Output the (X, Y) coordinate of the center of the cell containing the given text.  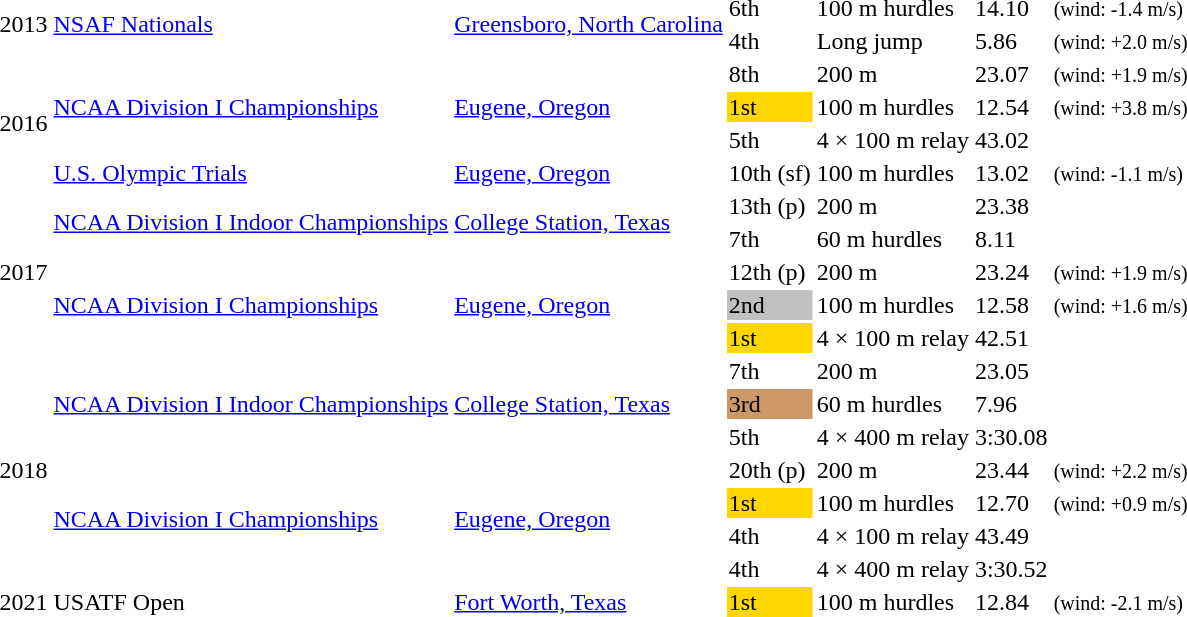
U.S. Olympic Trials (251, 173)
13th (p) (770, 206)
8.11 (1011, 239)
USATF Open (251, 602)
3:30.52 (1011, 569)
12th (p) (770, 272)
8th (770, 74)
12.84 (1011, 602)
12.70 (1011, 503)
43.02 (1011, 140)
3rd (770, 404)
5.86 (1011, 41)
7.96 (1011, 404)
23.07 (1011, 74)
23.38 (1011, 206)
23.24 (1011, 272)
12.54 (1011, 107)
3:30.08 (1011, 437)
2nd (770, 305)
20th (p) (770, 470)
12.58 (1011, 305)
Fort Worth, Texas (589, 602)
13.02 (1011, 173)
10th (sf) (770, 173)
42.51 (1011, 338)
23.44 (1011, 470)
Long jump (892, 41)
23.05 (1011, 371)
43.49 (1011, 536)
